For the text-containing cell, return its midpoint in [X, Y] coordinate format. 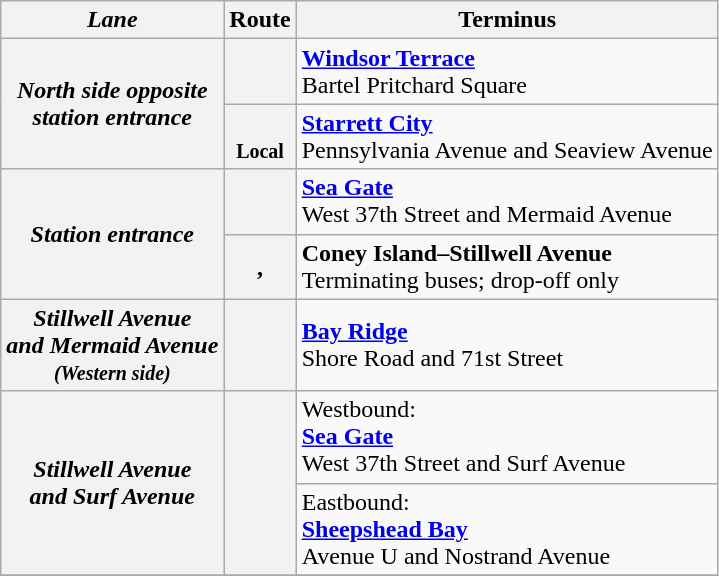
Route [260, 20]
Terminus [507, 20]
Westbound:Sea GateWest 37th Street and Surf Avenue [507, 437]
Lane [112, 20]
Sea GateWest 37th Street and Mermaid Avenue [507, 202]
Stillwell Avenueand Surf Avenue [112, 483]
Coney Island–Stillwell AvenueTerminating buses; drop-off only [507, 266]
North side oppositestation entrance [112, 104]
Bay RidgeShore Road and 71st Street [507, 345]
Starrett CityPennsylvania Avenue and Seaview Avenue [507, 136]
, [260, 266]
Stillwell Avenueand Mermaid Avenue(Western side) [112, 345]
Windsor TerraceBartel Pritchard Square [507, 72]
Local [260, 136]
Eastbound:Sheepshead BayAvenue U and Nostrand Avenue [507, 529]
Station entrance [112, 234]
